Detect which cell encompasses the target text, then output its [x, y] center coordinate. 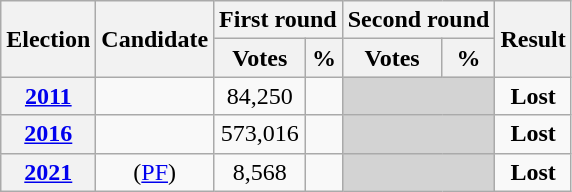
2016 [48, 134]
Election [48, 39]
8,568 [260, 172]
84,250 [260, 96]
Candidate [155, 39]
Second round [418, 20]
2021 [48, 172]
(PF) [155, 172]
573,016 [260, 134]
Result [533, 39]
2011 [48, 96]
First round [278, 20]
